Search for the cell housing the specified text and yield its (X, Y) center coordinate. 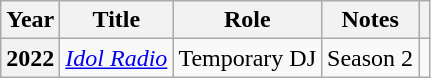
Idol Radio (116, 58)
Notes (370, 20)
Role (248, 20)
Temporary DJ (248, 58)
Title (116, 20)
2022 (30, 58)
Year (30, 20)
Season 2 (370, 58)
